Scan for the cell matching the given text and deliver its [X, Y] coordinate at center. 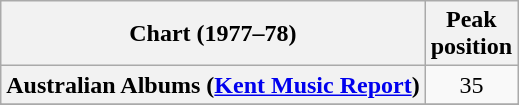
Peakposition [471, 34]
Chart (1977–78) [213, 34]
35 [471, 85]
Australian Albums (Kent Music Report) [213, 85]
